Search for the cell housing the specified text and yield its [X, Y] center coordinate. 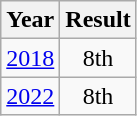
Result [98, 20]
2022 [30, 96]
Year [30, 20]
2018 [30, 58]
